Pinpoint the cell where the given text exists, returning its [X, Y] midpoint coordinate. 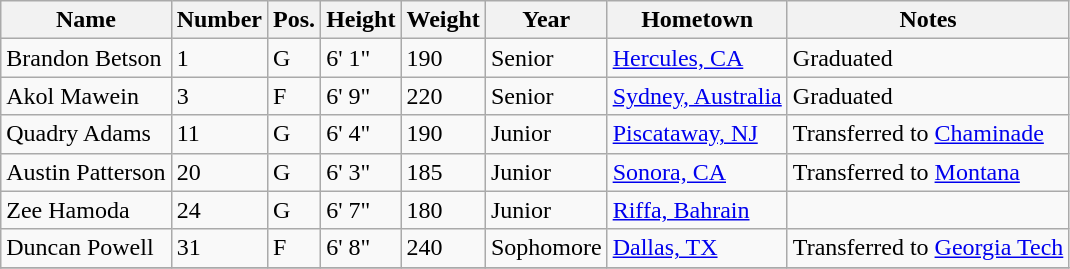
1 [219, 58]
Pos. [294, 20]
Duncan Powell [86, 248]
Sonora, CA [697, 172]
Sophomore [546, 248]
Brandon Betson [86, 58]
Name [86, 20]
Transferred to Georgia Tech [928, 248]
6' 7" [361, 210]
6' 8" [361, 248]
Year [546, 20]
3 [219, 96]
Hometown [697, 20]
Notes [928, 20]
Riffa, Bahrain [697, 210]
240 [443, 248]
Sydney, Australia [697, 96]
Akol Mawein [86, 96]
Zee Hamoda [86, 210]
Number [219, 20]
185 [443, 172]
Transferred to Montana [928, 172]
Height [361, 20]
6' 1" [361, 58]
24 [219, 210]
Quadry Adams [86, 134]
6' 9" [361, 96]
20 [219, 172]
Dallas, TX [697, 248]
Piscataway, NJ [697, 134]
180 [443, 210]
220 [443, 96]
Weight [443, 20]
Hercules, CA [697, 58]
Austin Patterson [86, 172]
6' 3" [361, 172]
31 [219, 248]
11 [219, 134]
Transferred to Chaminade [928, 134]
6' 4" [361, 134]
